From the cell containing the given text, extract its center point as [x, y] coordinate. 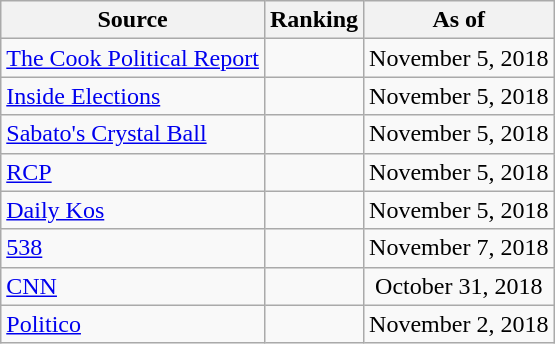
As of [459, 20]
Sabato's Crystal Ball [133, 134]
Source [133, 20]
October 31, 2018 [459, 286]
CNN [133, 286]
The Cook Political Report [133, 58]
RCP [133, 172]
November 2, 2018 [459, 324]
Ranking [314, 20]
November 7, 2018 [459, 248]
Politico [133, 324]
538 [133, 248]
Inside Elections [133, 96]
Daily Kos [133, 210]
